Detect which cell encompasses the target text, then output its (x, y) center coordinate. 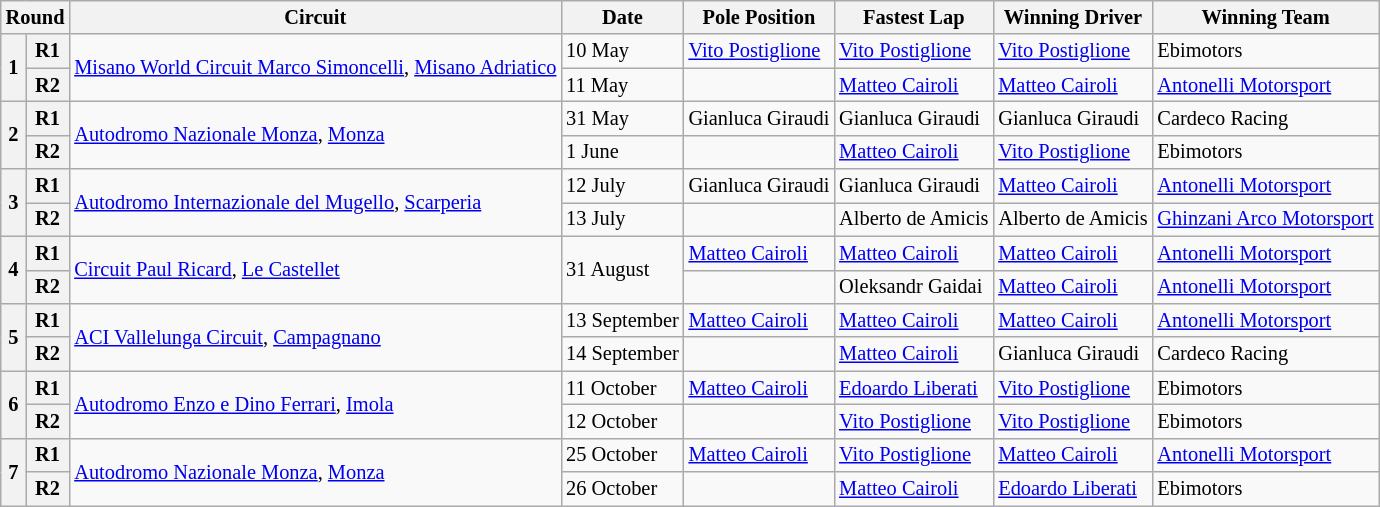
1 (14, 68)
12 October (622, 421)
Round (36, 17)
Ghinzani Arco Motorsport (1266, 219)
25 October (622, 455)
1 June (622, 152)
Date (622, 17)
Winning Team (1266, 17)
4 (14, 270)
Oleksandr Gaidai (914, 287)
Pole Position (760, 17)
Autodromo Internazionale del Mugello, Scarperia (315, 202)
7 (14, 472)
12 July (622, 186)
Fastest Lap (914, 17)
5 (14, 336)
Autodromo Enzo e Dino Ferrari, Imola (315, 404)
11 October (622, 388)
6 (14, 404)
31 August (622, 270)
3 (14, 202)
2 (14, 134)
11 May (622, 85)
ACI Vallelunga Circuit, Campagnano (315, 336)
Misano World Circuit Marco Simoncelli, Misano Adriatico (315, 68)
31 May (622, 118)
14 September (622, 354)
Winning Driver (1072, 17)
13 September (622, 320)
Circuit Paul Ricard, Le Castellet (315, 270)
26 October (622, 489)
Circuit (315, 17)
13 July (622, 219)
10 May (622, 51)
